Determine the (X, Y) coordinate at the center of the cell enclosing the given text.  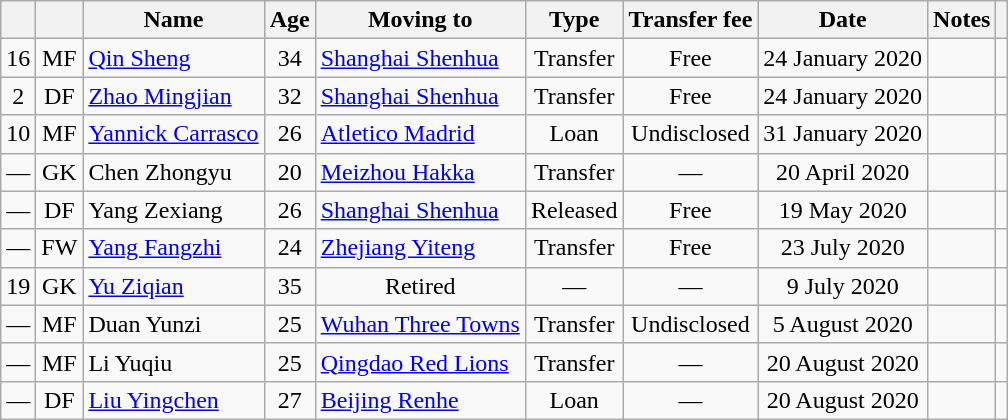
20 April 2020 (843, 172)
Meizhou Hakka (420, 172)
Moving to (420, 20)
Qingdao Red Lions (420, 362)
Yu Ziqian (174, 286)
Retired (420, 286)
Beijing Renhe (420, 400)
16 (18, 58)
Transfer fee (690, 20)
Wuhan Three Towns (420, 324)
Yang Zexiang (174, 210)
32 (290, 96)
Qin Sheng (174, 58)
Date (843, 20)
Released (574, 210)
10 (18, 134)
FW (60, 248)
23 July 2020 (843, 248)
35 (290, 286)
2 (18, 96)
Liu Yingchen (174, 400)
Yang Fangzhi (174, 248)
Yannick Carrasco (174, 134)
Atletico Madrid (420, 134)
Name (174, 20)
Zhao Mingjian (174, 96)
34 (290, 58)
Duan Yunzi (174, 324)
20 (290, 172)
Type (574, 20)
5 August 2020 (843, 324)
19 May 2020 (843, 210)
31 January 2020 (843, 134)
Age (290, 20)
Li Yuqiu (174, 362)
Notes (962, 20)
27 (290, 400)
19 (18, 286)
9 July 2020 (843, 286)
Chen Zhongyu (174, 172)
Zhejiang Yiteng (420, 248)
24 (290, 248)
